Pinpoint the cell where the given text exists, returning its (x, y) midpoint coordinate. 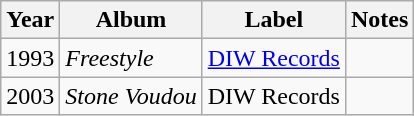
Year (30, 20)
Freestyle (131, 58)
Label (274, 20)
Notes (379, 20)
Album (131, 20)
Stone Voudou (131, 96)
2003 (30, 96)
1993 (30, 58)
